Detect which cell encompasses the target text, then output its [X, Y] center coordinate. 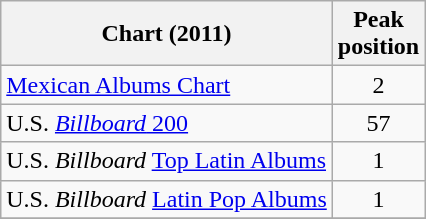
U.S. Billboard 200 [167, 123]
U.S. Billboard Top Latin Albums [167, 161]
57 [378, 123]
Mexican Albums Chart [167, 85]
Peakposition [378, 34]
2 [378, 85]
Chart (2011) [167, 34]
U.S. Billboard Latin Pop Albums [167, 199]
